Pinpoint the cell where the given text exists, returning its [x, y] midpoint coordinate. 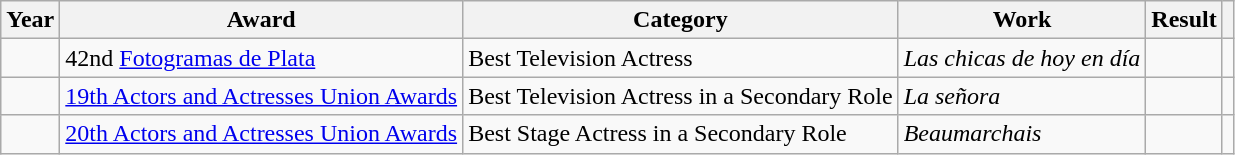
Result [1184, 20]
Beaumarchais [1022, 134]
Work [1022, 20]
Category [681, 20]
Award [262, 20]
Best Stage Actress in a Secondary Role [681, 134]
La señora [1022, 96]
42nd Fotogramas de Plata [262, 58]
Best Television Actress [681, 58]
Year [30, 20]
Las chicas de hoy en día [1022, 58]
20th Actors and Actresses Union Awards [262, 134]
Best Television Actress in a Secondary Role [681, 96]
19th Actors and Actresses Union Awards [262, 96]
